Extract the (x, y) coordinate from the center of the cell holding the provided text.  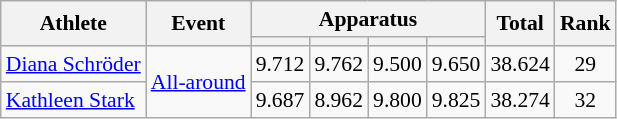
Athlete (74, 24)
9.687 (280, 100)
Total (520, 24)
Apparatus (368, 19)
32 (586, 100)
All-around (198, 82)
9.825 (456, 100)
29 (586, 64)
8.962 (338, 100)
9.762 (338, 64)
38.624 (520, 64)
Diana Schröder (74, 64)
Rank (586, 24)
38.274 (520, 100)
Kathleen Stark (74, 100)
9.500 (398, 64)
9.800 (398, 100)
Event (198, 24)
9.712 (280, 64)
9.650 (456, 64)
